Pinpoint the cell where the given text exists, returning its (X, Y) midpoint coordinate. 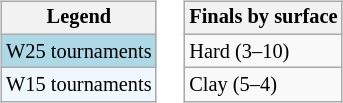
Finals by surface (263, 18)
W25 tournaments (78, 51)
Clay (5–4) (263, 85)
W15 tournaments (78, 85)
Hard (3–10) (263, 51)
Legend (78, 18)
